Determine the [X, Y] coordinate at the center of the cell enclosing the given text.  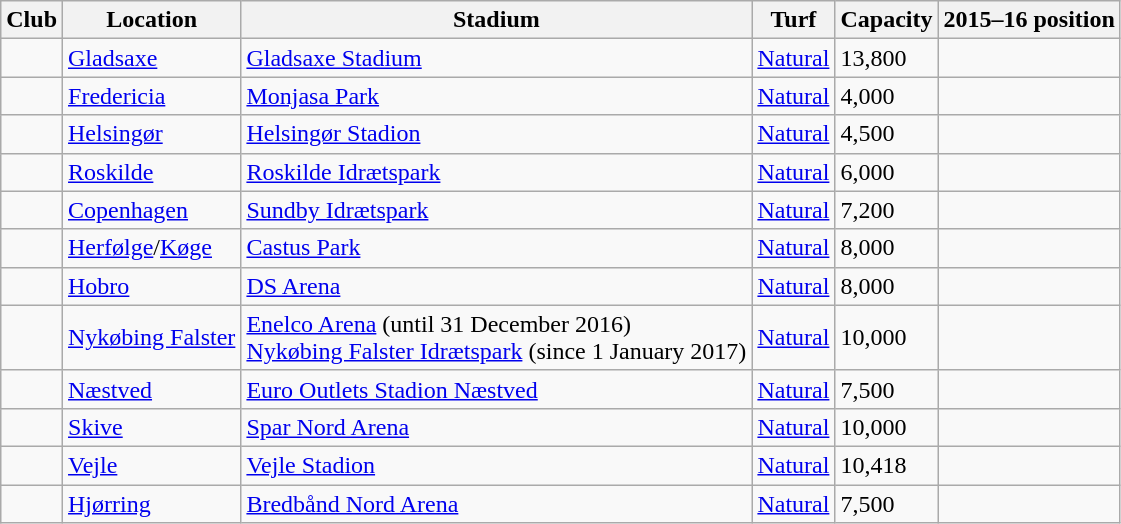
Club [32, 20]
Vejle Stadion [496, 465]
13,800 [886, 58]
Gladsaxe [152, 58]
7,200 [886, 210]
Castus Park [496, 248]
Location [152, 20]
Vejle [152, 465]
Næstved [152, 389]
2015–16 position [1029, 20]
10,418 [886, 465]
Spar Nord Arena [496, 427]
Herfølge/Køge [152, 248]
Helsingør Stadion [496, 134]
Fredericia [152, 96]
Sundby Idrætspark [496, 210]
Nykøbing Falster [152, 338]
Helsingør [152, 134]
DS Arena [496, 286]
4,000 [886, 96]
Hobro [152, 286]
Enelco Arena (until 31 December 2016)Nykøbing Falster Idrætspark (since 1 January 2017) [496, 338]
Skive [152, 427]
Bredbånd Nord Arena [496, 503]
Stadium [496, 20]
Gladsaxe Stadium [496, 58]
Roskilde Idrætspark [496, 172]
4,500 [886, 134]
Monjasa Park [496, 96]
Euro Outlets Stadion Næstved [496, 389]
Copenhagen [152, 210]
Turf [794, 20]
6,000 [886, 172]
Capacity [886, 20]
Roskilde [152, 172]
Hjørring [152, 503]
